For the text-containing cell, return its midpoint in (X, Y) coordinate format. 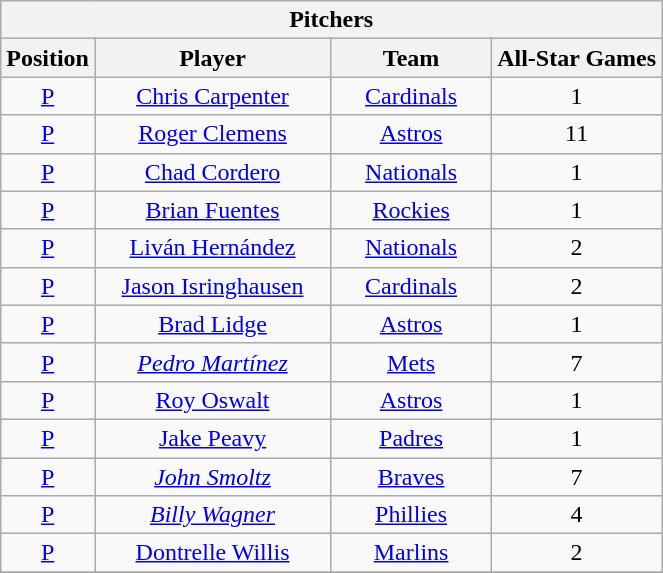
Brian Fuentes (212, 210)
Position (48, 58)
Padres (412, 438)
4 (577, 515)
Roger Clemens (212, 134)
11 (577, 134)
Jason Isringhausen (212, 286)
Roy Oswalt (212, 400)
Chad Cordero (212, 172)
Player (212, 58)
Liván Hernández (212, 248)
Phillies (412, 515)
All-Star Games (577, 58)
John Smoltz (212, 477)
Dontrelle Willis (212, 553)
Pitchers (332, 20)
Rockies (412, 210)
Marlins (412, 553)
Pedro Martínez (212, 362)
Chris Carpenter (212, 96)
Brad Lidge (212, 324)
Jake Peavy (212, 438)
Team (412, 58)
Braves (412, 477)
Mets (412, 362)
Billy Wagner (212, 515)
